Extract the [X, Y] coordinate from the center of the cell holding the provided text.  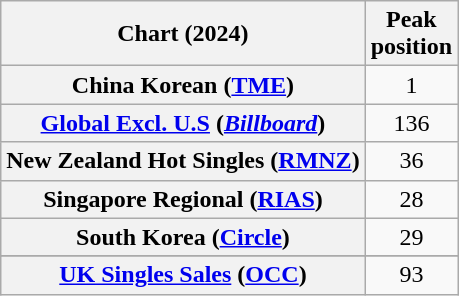
1 [411, 85]
93 [411, 275]
Chart (2024) [183, 34]
Peakposition [411, 34]
UK Singles Sales (OCC) [183, 275]
136 [411, 123]
29 [411, 237]
36 [411, 161]
China Korean (TME) [183, 85]
Singapore Regional (RIAS) [183, 199]
New Zealand Hot Singles (RMNZ) [183, 161]
28 [411, 199]
Global Excl. U.S (Billboard) [183, 123]
South Korea (Circle) [183, 237]
